Search for the cell housing the specified text and yield its (X, Y) center coordinate. 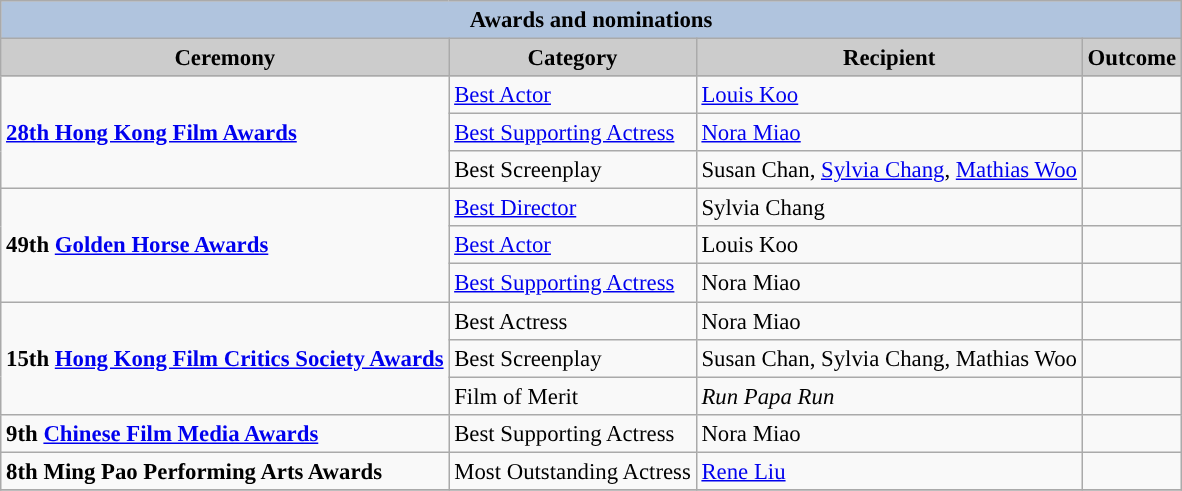
Awards and nominations (592, 20)
Best Actress (572, 321)
Category (572, 58)
Sylvia Chang (889, 208)
28th Hong Kong Film Awards (225, 132)
Best Director (572, 208)
Most Outstanding Actress (572, 471)
Rene Liu (889, 471)
Ceremony (225, 58)
Film of Merit (572, 396)
49th Golden Horse Awards (225, 246)
Run Papa Run (889, 396)
8th Ming Pao Performing Arts Awards (225, 471)
Outcome (1132, 58)
9th Chinese Film Media Awards (225, 433)
Recipient (889, 58)
15th Hong Kong Film Critics Society Awards (225, 358)
